Return [X, Y] of the center of cell containing provided text 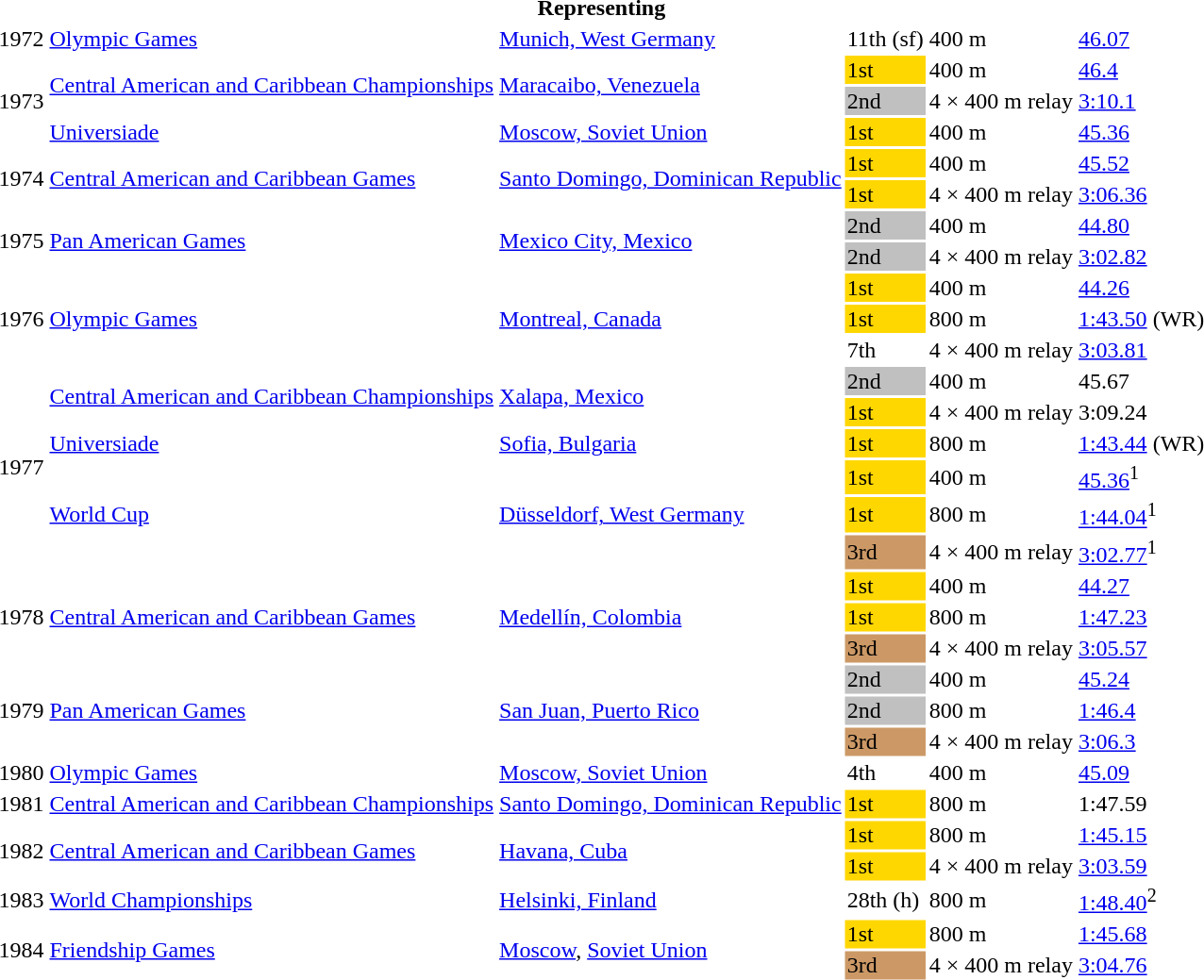
Havana, Cuba [671, 851]
Medellín, Colombia [671, 617]
San Juan, Puerto Rico [671, 710]
Düsseldorf, West Germany [671, 515]
Sofia, Bulgaria [671, 443]
11th (sf) [885, 39]
Munich, West Germany [671, 39]
World Championships [272, 900]
Xalapa, Mexico [671, 396]
Maracaibo, Venezuela [671, 85]
Mexico City, Mexico [671, 241]
Helsinki, Finland [671, 900]
Friendship Games [272, 951]
4th [885, 772]
World Cup [272, 515]
28th (h) [885, 900]
Montreal, Canada [671, 319]
7th [885, 350]
